Search for the cell housing the specified text and yield its (X, Y) center coordinate. 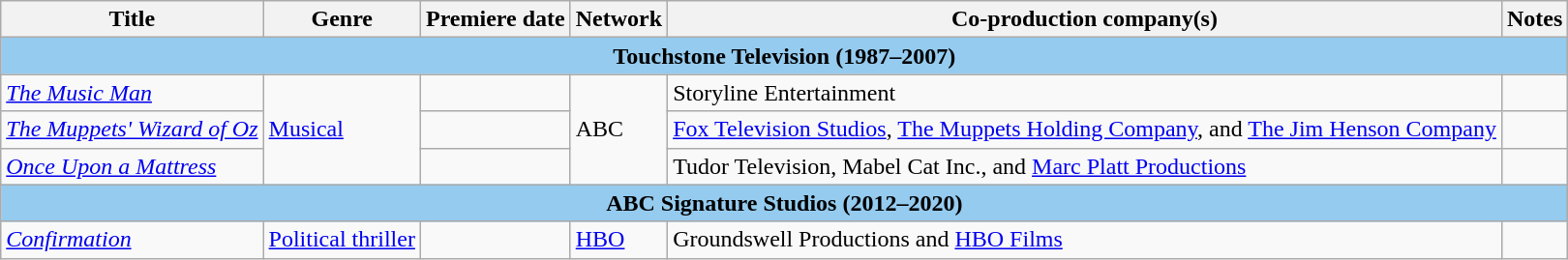
Notes (1534, 19)
Title (132, 19)
The Music Man (132, 93)
Co-production company(s) (1085, 19)
Musical (342, 130)
Political thriller (342, 240)
Confirmation (132, 240)
ABC (618, 130)
Tudor Television, Mabel Cat Inc., and Marc Platt Productions (1085, 166)
ABC Signature Studios (2012–2020) (784, 203)
Groundswell Productions and HBO Films (1085, 240)
Genre (342, 19)
Network (618, 19)
Premiere date (496, 19)
Once Upon a Mattress (132, 166)
Fox Television Studios, The Muppets Holding Company, and The Jim Henson Company (1085, 130)
Storyline Entertainment (1085, 93)
The Muppets' Wizard of Oz (132, 130)
Touchstone Television (1987–2007) (784, 56)
HBO (618, 240)
